Find where the given text appears and provide that cell's center as [X, Y] coordinate. 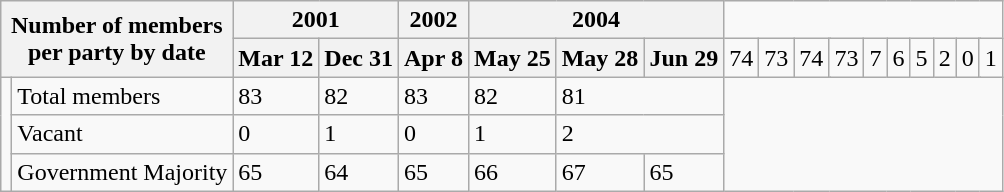
Vacant [122, 134]
Government Majority [122, 172]
May 28 [600, 58]
Jun 29 [684, 58]
66 [512, 172]
7 [876, 58]
5 [922, 58]
May 25 [512, 58]
Dec 31 [359, 58]
Apr 8 [433, 58]
Number of membersper party by date [117, 39]
81 [640, 96]
2001 [316, 20]
2004 [596, 20]
2002 [433, 20]
Mar 12 [276, 58]
Total members [122, 96]
64 [359, 172]
67 [600, 172]
6 [898, 58]
